Identify which cell holds the provided text, then report its (x, y) central coordinate. 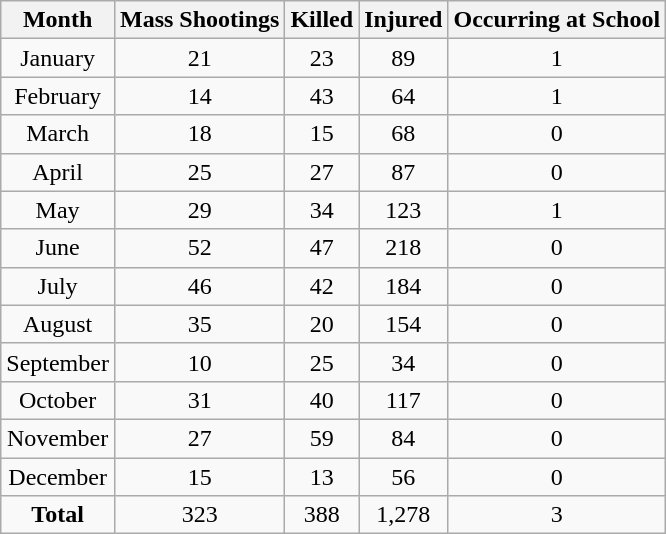
March (58, 134)
117 (404, 400)
February (58, 96)
52 (199, 248)
388 (322, 515)
89 (404, 58)
December (58, 477)
21 (199, 58)
68 (404, 134)
14 (199, 96)
154 (404, 324)
10 (199, 362)
184 (404, 286)
September (58, 362)
13 (322, 477)
84 (404, 438)
40 (322, 400)
Occurring at School (557, 20)
64 (404, 96)
Injured (404, 20)
April (58, 172)
323 (199, 515)
29 (199, 210)
47 (322, 248)
October (58, 400)
42 (322, 286)
Killed (322, 20)
June (58, 248)
59 (322, 438)
1,278 (404, 515)
123 (404, 210)
87 (404, 172)
31 (199, 400)
18 (199, 134)
August (58, 324)
3 (557, 515)
Month (58, 20)
January (58, 58)
46 (199, 286)
Total (58, 515)
July (58, 286)
Mass Shootings (199, 20)
43 (322, 96)
35 (199, 324)
May (58, 210)
56 (404, 477)
20 (322, 324)
23 (322, 58)
218 (404, 248)
November (58, 438)
